Find where the given text appears and provide that cell's center as [X, Y] coordinate. 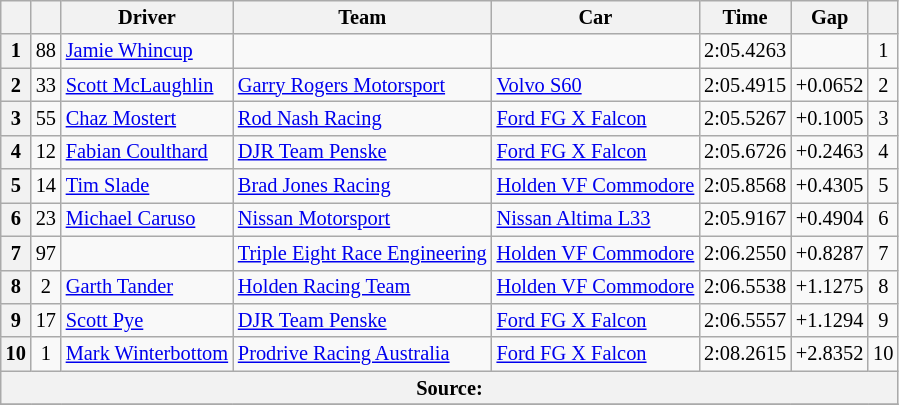
12 [46, 152]
Car [596, 17]
Driver [147, 17]
Jamie Whincup [147, 51]
+1.1275 [830, 287]
55 [46, 118]
2:06.5538 [745, 287]
Scott Pye [147, 320]
2:05.6726 [745, 152]
2:05.4915 [745, 85]
2:05.9167 [745, 219]
Rod Nash Racing [362, 118]
14 [46, 186]
Nissan Motorsport [362, 219]
Garth Tander [147, 287]
+0.4305 [830, 186]
2:06.2550 [745, 253]
2:08.2615 [745, 354]
88 [46, 51]
+0.4904 [830, 219]
+1.1294 [830, 320]
23 [46, 219]
2:05.8568 [745, 186]
Source: [450, 388]
Scott McLaughlin [147, 85]
97 [46, 253]
Mark Winterbottom [147, 354]
Time [745, 17]
33 [46, 85]
+0.8287 [830, 253]
Team [362, 17]
Tim Slade [147, 186]
Fabian Coulthard [147, 152]
Brad Jones Racing [362, 186]
Prodrive Racing Australia [362, 354]
Holden Racing Team [362, 287]
2:06.5557 [745, 320]
+0.2463 [830, 152]
Nissan Altima L33 [596, 219]
+0.1005 [830, 118]
2:05.5267 [745, 118]
17 [46, 320]
Chaz Mostert [147, 118]
+0.0652 [830, 85]
Michael Caruso [147, 219]
Volvo S60 [596, 85]
+2.8352 [830, 354]
Gap [830, 17]
Garry Rogers Motorsport [362, 85]
2:05.4263 [745, 51]
Triple Eight Race Engineering [362, 253]
